For the text-containing cell, return its midpoint in [X, Y] coordinate format. 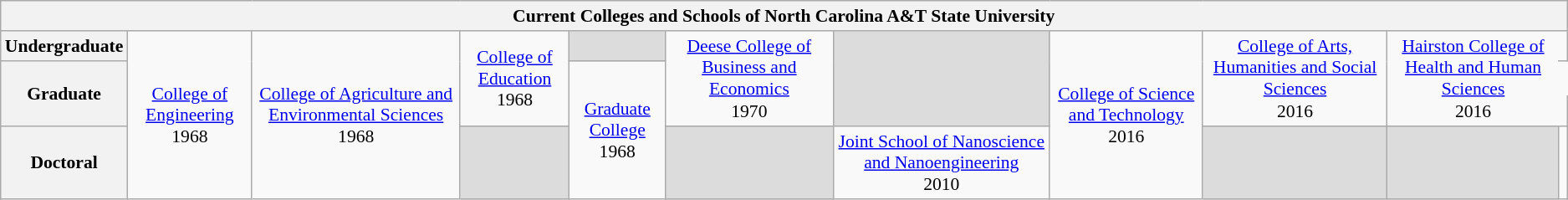
Graduate [64, 94]
College of Agriculture and Environmental Sciences1968 [356, 115]
College of Engineering1968 [189, 115]
College of Education1968 [515, 79]
Joint School of Nanoscience and Nanoengineering2010 [942, 163]
Graduate College1968 [617, 131]
Current Colleges and Schools of North Carolina A&T State University [784, 16]
Doctoral [64, 163]
College of Science and Technology2016 [1126, 115]
Deese College of Business and Economics1970 [749, 79]
College of Arts, Humanities and Social Sciences2016 [1295, 79]
Hairston College of Health and Human Sciences2016 [1474, 79]
Undergraduate [64, 46]
